Return the (X, Y) coordinate for the center point of the cell that contains the specified text.  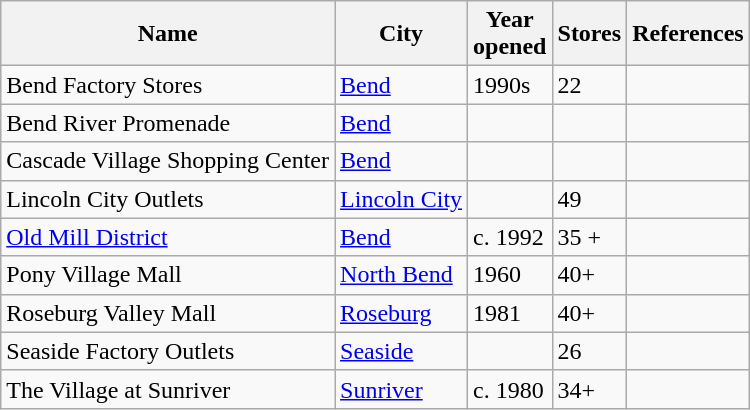
Name (168, 34)
35 + (590, 237)
Roseburg (402, 313)
Roseburg Valley Mall (168, 313)
References (688, 34)
Stores (590, 34)
North Bend (402, 275)
Old Mill District (168, 237)
c. 1980 (510, 389)
1981 (510, 313)
1990s (510, 85)
49 (590, 199)
Bend River Promenade (168, 123)
34+ (590, 389)
Bend Factory Stores (168, 85)
Pony Village Mall (168, 275)
Lincoln City (402, 199)
Seaside (402, 351)
Yearopened (510, 34)
Seaside Factory Outlets (168, 351)
22 (590, 85)
c. 1992 (510, 237)
1960 (510, 275)
City (402, 34)
Cascade Village Shopping Center (168, 161)
The Village at Sunriver (168, 389)
Lincoln City Outlets (168, 199)
Sunriver (402, 389)
26 (590, 351)
